Capture the cell that displays the provided text and extract its (X, Y) central coordinate. 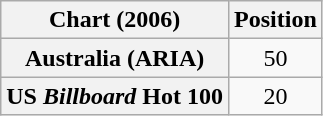
Australia (ARIA) (115, 58)
Position (276, 20)
US Billboard Hot 100 (115, 96)
50 (276, 58)
20 (276, 96)
Chart (2006) (115, 20)
